Find where the given text appears and provide that cell's center as [x, y] coordinate. 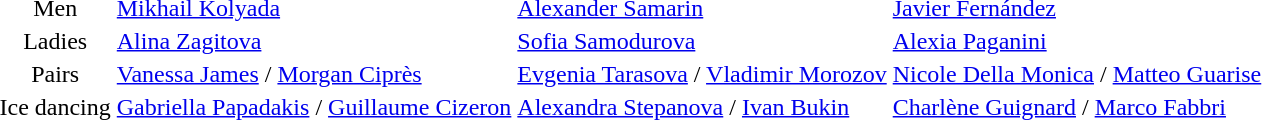
Evgenia Tarasova / Vladimir Morozov [702, 74]
Sofia Samodurova [702, 41]
Alina Zagitova [314, 41]
Vanessa James / Morgan Ciprès [314, 74]
